For the text-containing cell, return its midpoint in (x, y) coordinate format. 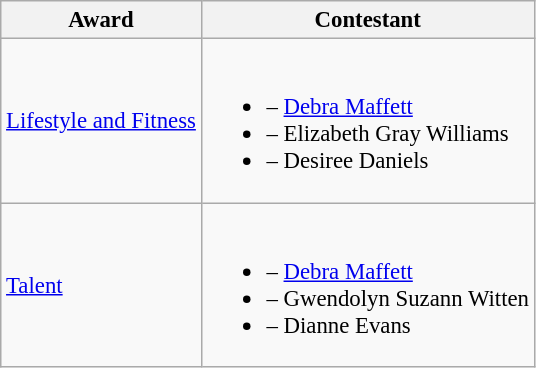
Lifestyle and Fitness (101, 121)
Talent (101, 285)
– Debra Maffett – Gwendolyn Suzann Witten – Dianne Evans (368, 285)
Award (101, 20)
– Debra Maffett – Elizabeth Gray Williams – Desiree Daniels (368, 121)
Contestant (368, 20)
